Search for the cell housing the specified text and yield its [x, y] center coordinate. 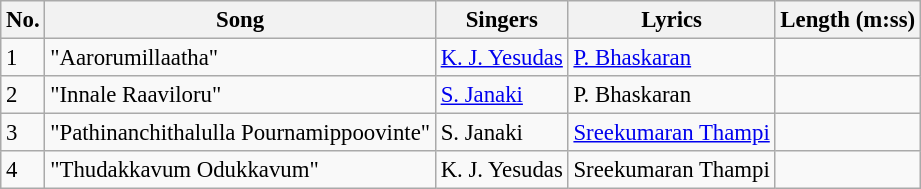
"Thudakkavum Odukkavum" [240, 170]
Song [240, 20]
Length (m:ss) [848, 20]
Singers [502, 20]
3 [23, 133]
Lyrics [672, 20]
4 [23, 170]
1 [23, 58]
"Aarorumillaatha" [240, 58]
2 [23, 95]
No. [23, 20]
"Pathinanchithalulla Pournamippoovinte" [240, 133]
"Innale Raaviloru" [240, 95]
